Determine the [X, Y] coordinate at the center of the cell enclosing the given text.  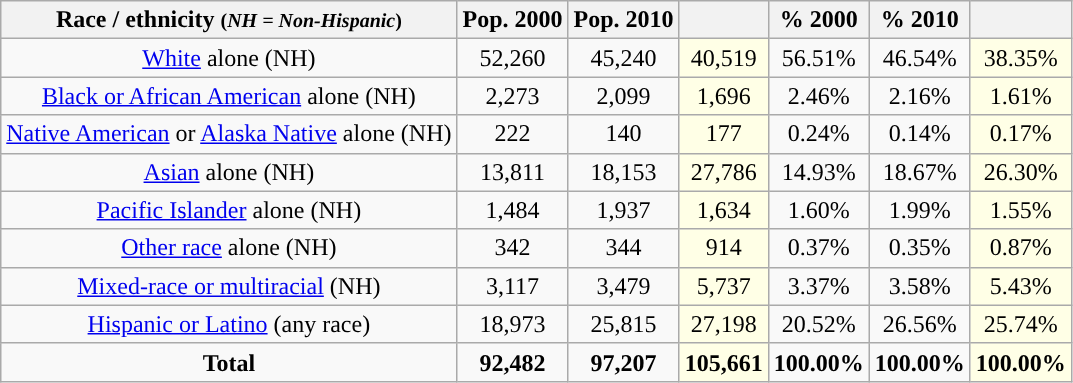
Pacific Islander alone (NH) [229, 210]
27,786 [724, 172]
27,198 [724, 324]
344 [624, 248]
Pop. 2000 [512, 20]
% 2010 [920, 20]
18,973 [512, 324]
25.74% [1020, 324]
38.35% [1020, 58]
Pop. 2010 [624, 20]
0.14% [920, 134]
Hispanic or Latino (any race) [229, 324]
18,153 [624, 172]
0.37% [818, 248]
25,815 [624, 324]
342 [512, 248]
45,240 [624, 58]
14.93% [818, 172]
2,099 [624, 96]
0.17% [1020, 134]
0.87% [1020, 248]
26.30% [1020, 172]
56.51% [818, 58]
0.35% [920, 248]
105,661 [724, 362]
2.16% [920, 96]
1.60% [818, 210]
18.67% [920, 172]
177 [724, 134]
Race / ethnicity (NH = Non-Hispanic) [229, 20]
0.24% [818, 134]
3.37% [818, 286]
2,273 [512, 96]
5,737 [724, 286]
Mixed-race or multiracial (NH) [229, 286]
3,117 [512, 286]
1,634 [724, 210]
40,519 [724, 58]
97,207 [624, 362]
% 2000 [818, 20]
1.55% [1020, 210]
1.61% [1020, 96]
3.58% [920, 286]
Other race alone (NH) [229, 248]
140 [624, 134]
46.54% [920, 58]
1.99% [920, 210]
2.46% [818, 96]
Total [229, 362]
52,260 [512, 58]
Asian alone (NH) [229, 172]
1,484 [512, 210]
222 [512, 134]
5.43% [1020, 286]
White alone (NH) [229, 58]
3,479 [624, 286]
13,811 [512, 172]
Black or African American alone (NH) [229, 96]
92,482 [512, 362]
1,696 [724, 96]
1,937 [624, 210]
914 [724, 248]
Native American or Alaska Native alone (NH) [229, 134]
20.52% [818, 324]
26.56% [920, 324]
